Return the (x, y) coordinate for the center point of the cell that contains the specified text.  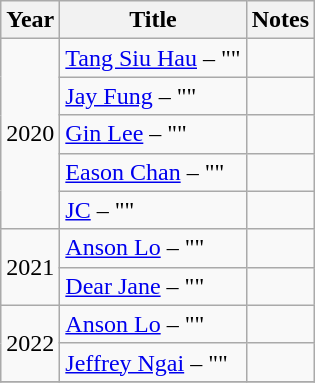
Notes (280, 20)
Eason Chan – "" (153, 172)
Year (30, 20)
Title (153, 20)
2020 (30, 134)
2021 (30, 267)
Dear Jane – "" (153, 286)
Jay Fung – "" (153, 96)
JC – "" (153, 210)
Tang Siu Hau – "" (153, 58)
Jeffrey Ngai – "" (153, 362)
2022 (30, 343)
Gin Lee – "" (153, 134)
